Detect which cell encompasses the target text, then output its [X, Y] center coordinate. 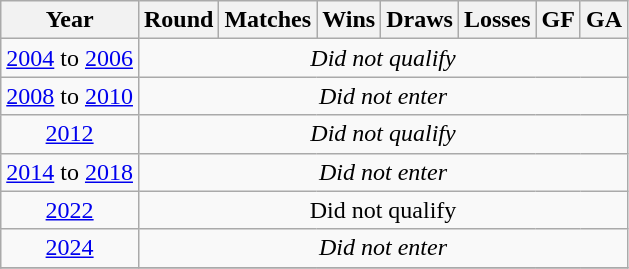
GA [604, 20]
2008 to 2010 [70, 96]
2014 to 2018 [70, 172]
Wins [349, 20]
Losses [497, 20]
2012 [70, 134]
2022 [70, 210]
Draws [420, 20]
2004 to 2006 [70, 58]
Matches [268, 20]
Round [178, 20]
2024 [70, 248]
GF [558, 20]
Year [70, 20]
